Detect which cell encompasses the target text, then output its (x, y) center coordinate. 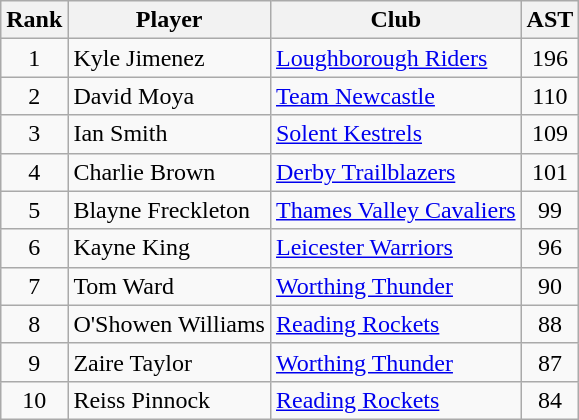
6 (34, 248)
7 (34, 286)
Charlie Brown (170, 172)
David Moya (170, 96)
90 (550, 286)
96 (550, 248)
Kyle Jimenez (170, 58)
O'Showen Williams (170, 324)
9 (34, 362)
Club (396, 20)
84 (550, 400)
Kayne King (170, 248)
Rank (34, 20)
Player (170, 20)
Reiss Pinnock (170, 400)
Thames Valley Cavaliers (396, 210)
101 (550, 172)
Tom Ward (170, 286)
Loughborough Riders (396, 58)
88 (550, 324)
87 (550, 362)
AST (550, 20)
Ian Smith (170, 134)
2 (34, 96)
3 (34, 134)
Leicester Warriors (396, 248)
110 (550, 96)
109 (550, 134)
Blayne Freckleton (170, 210)
Zaire Taylor (170, 362)
99 (550, 210)
8 (34, 324)
4 (34, 172)
Team Newcastle (396, 96)
1 (34, 58)
5 (34, 210)
196 (550, 58)
Solent Kestrels (396, 134)
10 (34, 400)
Derby Trailblazers (396, 172)
